Capture the cell that displays the provided text and extract its [X, Y] central coordinate. 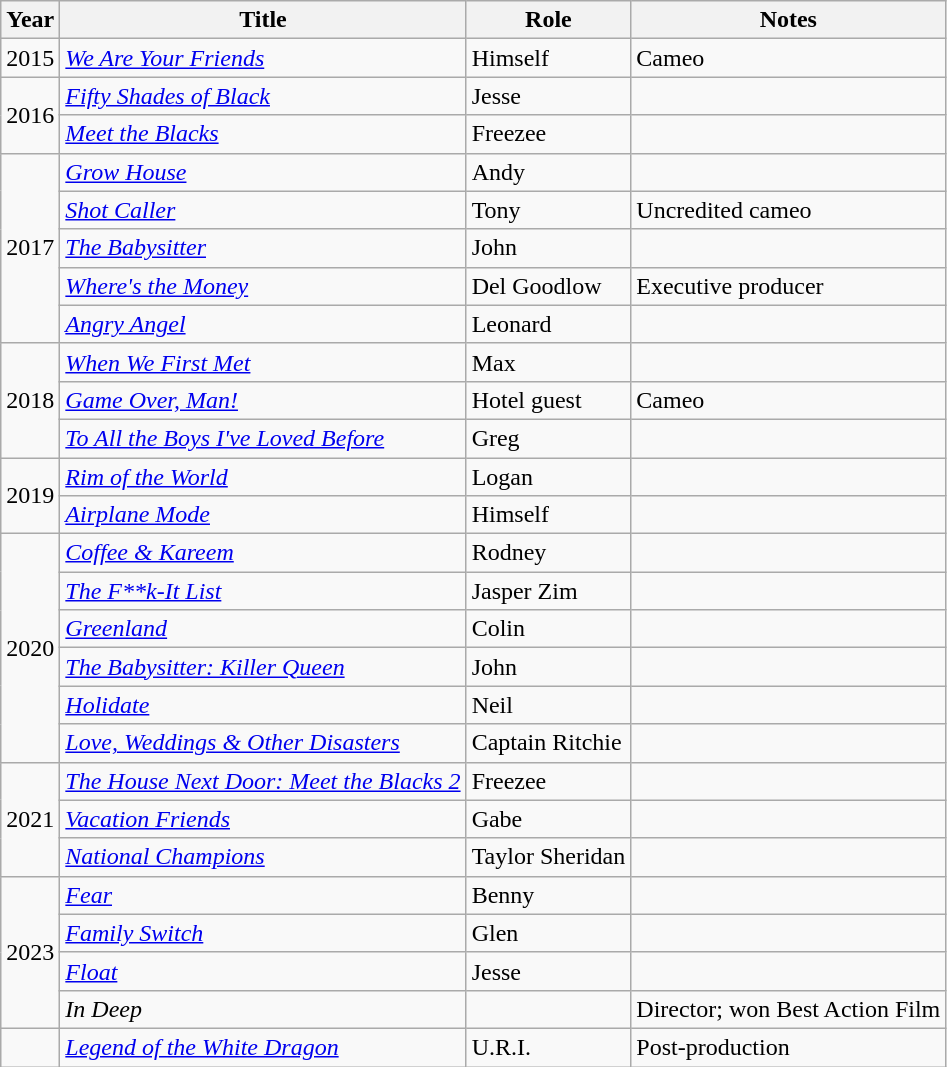
Greenland [263, 629]
Director; won Best Action Film [788, 1009]
Vacation Friends [263, 819]
2016 [30, 115]
Game Over, Man! [263, 400]
Gabe [548, 819]
Role [548, 20]
Executive producer [788, 286]
Greg [548, 438]
2018 [30, 400]
Taylor Sheridan [548, 857]
Meet the Blacks [263, 134]
Shot Caller [263, 210]
The Babysitter: Killer Queen [263, 667]
Neil [548, 705]
Captain Ritchie [548, 743]
2023 [30, 952]
To All the Boys I've Loved Before [263, 438]
Notes [788, 20]
2021 [30, 819]
Benny [548, 895]
Andy [548, 172]
2015 [30, 58]
Hotel guest [548, 400]
U.R.I. [548, 1047]
2020 [30, 648]
Max [548, 362]
Fear [263, 895]
The House Next Door: Meet the Blacks 2 [263, 781]
Angry Angel [263, 324]
Year [30, 20]
When We First Met [263, 362]
Grow House [263, 172]
Float [263, 971]
Glen [548, 933]
Rim of the World [263, 477]
We Are Your Friends [263, 58]
Del Goodlow [548, 286]
Title [263, 20]
Rodney [548, 553]
The Babysitter [263, 248]
Love, Weddings & Other Disasters [263, 743]
2017 [30, 248]
Tony [548, 210]
Fifty Shades of Black [263, 96]
Where's the Money [263, 286]
Holidate [263, 705]
National Champions [263, 857]
Jasper Zim [548, 591]
Coffee & Kareem [263, 553]
Legend of the White Dragon [263, 1047]
Logan [548, 477]
Colin [548, 629]
2019 [30, 496]
Leonard [548, 324]
The F**k-It List [263, 591]
Family Switch [263, 933]
Uncredited cameo [788, 210]
Airplane Mode [263, 515]
Post-production [788, 1047]
In Deep [263, 1009]
